Output the [x, y] coordinate of the center of the cell containing the given text.  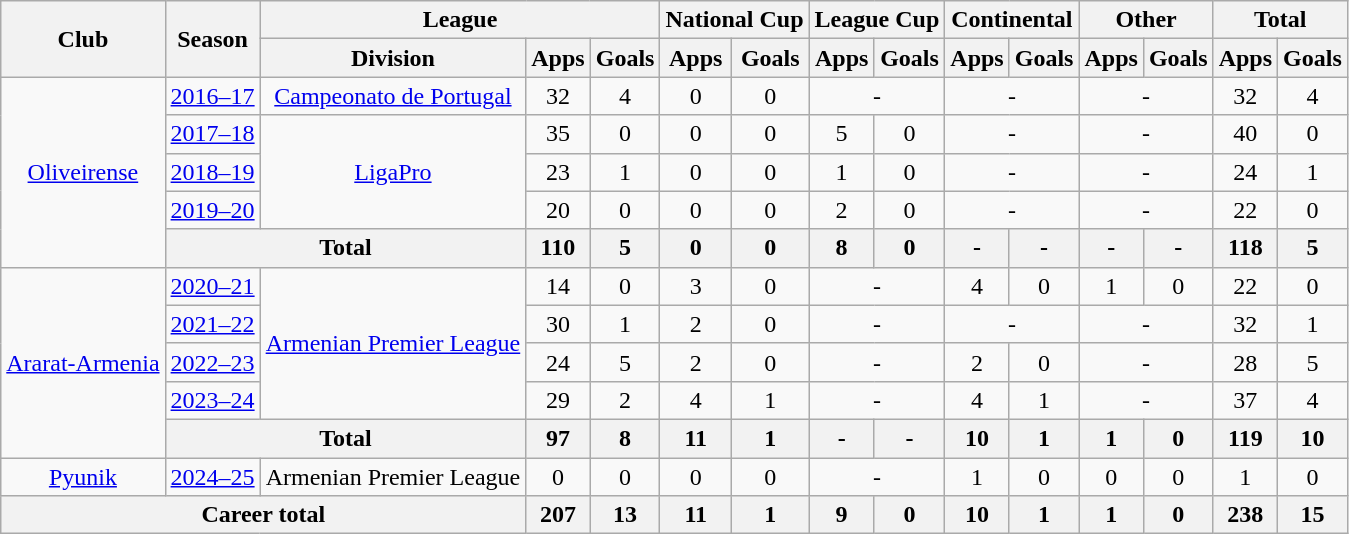
37 [1245, 400]
14 [558, 286]
2023–24 [212, 400]
2016–17 [212, 96]
Continental [1012, 20]
League [460, 20]
40 [1245, 134]
League Cup [877, 20]
30 [558, 324]
35 [558, 134]
Season [212, 39]
2020–21 [212, 286]
119 [1245, 438]
Club [83, 39]
Division [393, 58]
Campeonato de Portugal [393, 96]
97 [558, 438]
Oliveirense [83, 172]
23 [558, 172]
LigaPro [393, 172]
Ararat-Armenia [83, 362]
110 [558, 248]
2019–20 [212, 210]
2021–22 [212, 324]
Other [1146, 20]
20 [558, 210]
238 [1245, 515]
29 [558, 400]
2024–25 [212, 477]
2018–19 [212, 172]
9 [842, 515]
118 [1245, 248]
13 [625, 515]
207 [558, 515]
National Cup [734, 20]
Career total [264, 515]
Pyunik [83, 477]
3 [696, 286]
15 [1313, 515]
2017–18 [212, 134]
28 [1245, 362]
2022–23 [212, 362]
